Locate the cell with the specified text and output its [x, y] center coordinate. 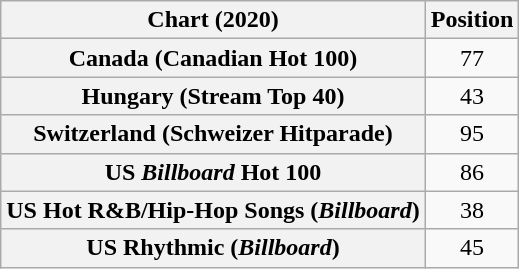
US Hot R&B/Hip-Hop Songs (Billboard) [213, 210]
Position [472, 20]
Hungary (Stream Top 40) [213, 96]
US Billboard Hot 100 [213, 172]
US Rhythmic (Billboard) [213, 248]
38 [472, 210]
43 [472, 96]
86 [472, 172]
95 [472, 134]
Chart (2020) [213, 20]
Canada (Canadian Hot 100) [213, 58]
Switzerland (Schweizer Hitparade) [213, 134]
45 [472, 248]
77 [472, 58]
